Search for the cell housing the specified text and yield its [X, Y] center coordinate. 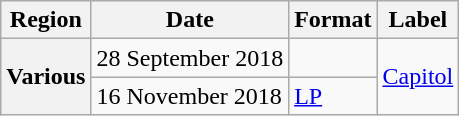
Region [46, 20]
Date [190, 20]
LP [333, 96]
Capitol [418, 77]
28 September 2018 [190, 58]
Format [333, 20]
16 November 2018 [190, 96]
Various [46, 77]
Label [418, 20]
